Find where the given text appears and provide that cell's center as [X, Y] coordinate. 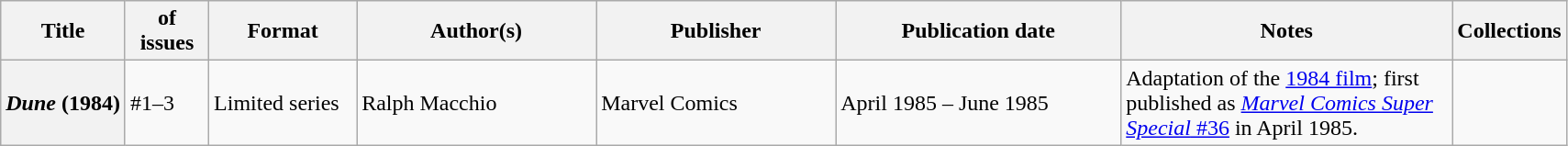
of issues [167, 31]
April 1985 – June 1985 [978, 103]
Publisher [716, 31]
Notes [1286, 31]
Marvel Comics [716, 103]
Format [283, 31]
Limited series [283, 103]
Publication date [978, 31]
Author(s) [477, 31]
Dune (1984) [63, 103]
Ralph Macchio [477, 103]
Collections [1509, 31]
#1–3 [167, 103]
Title [63, 31]
Adaptation of the 1984 film; first published as Marvel Comics Super Special #36 in April 1985. [1286, 103]
